Find where the given text appears and provide that cell's center as [X, Y] coordinate. 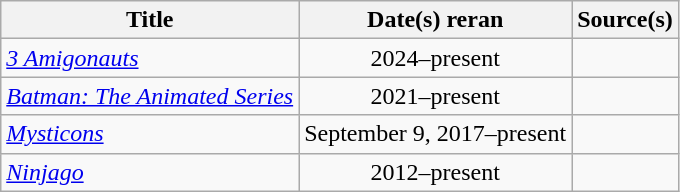
Ninjago [150, 172]
2012–present [436, 172]
2024–present [436, 58]
3 Amigonauts [150, 58]
September 9, 2017–present [436, 134]
2021–present [436, 96]
Title [150, 20]
Date(s) reran [436, 20]
Batman: The Animated Series [150, 96]
Source(s) [626, 20]
Mysticons [150, 134]
